Scan for the cell matching the given text and deliver its [x, y] coordinate at center. 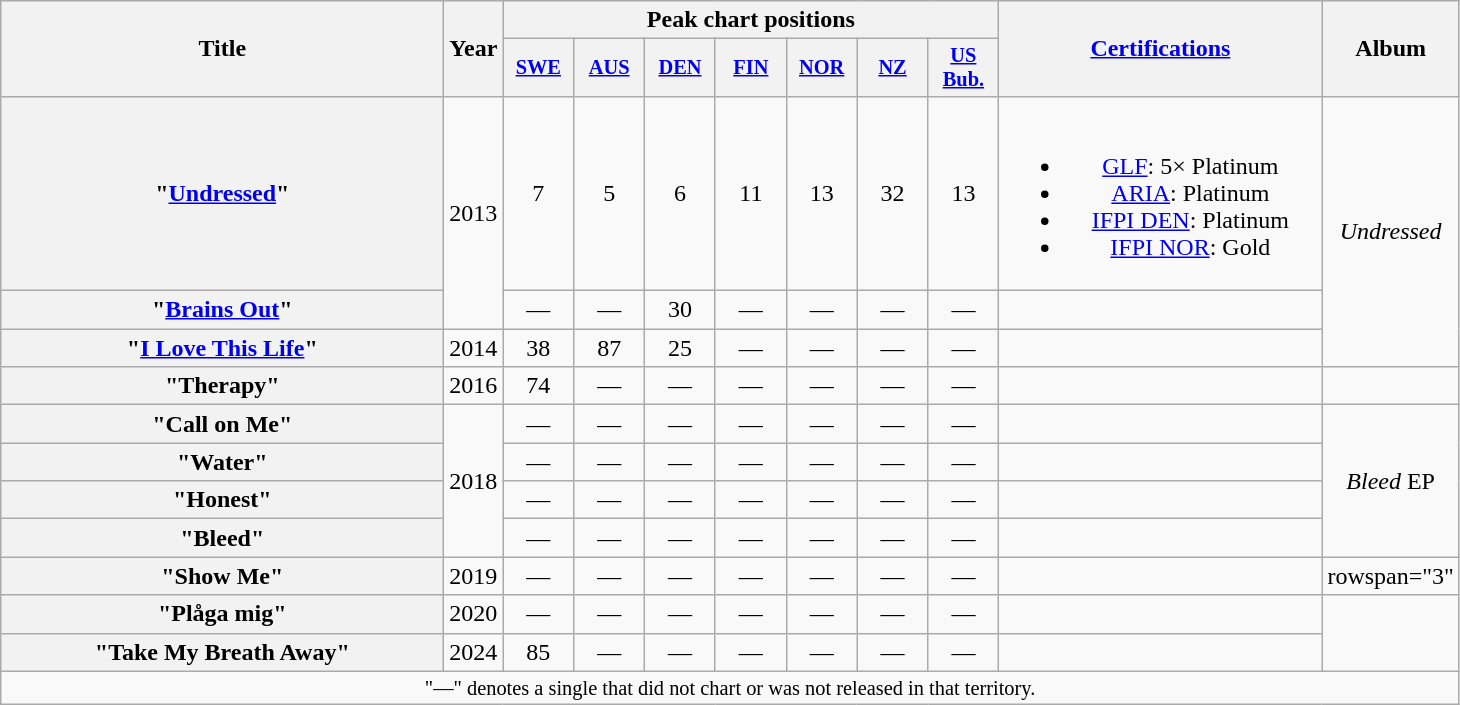
"I Love This Life" [222, 348]
"Take My Breath Away" [222, 652]
2016 [474, 386]
NZ [892, 68]
"Bleed" [222, 538]
"Plåga mig" [222, 614]
2020 [474, 614]
"Call on Me" [222, 424]
"Brains Out" [222, 310]
AUS [610, 68]
32 [892, 193]
"Therapy" [222, 386]
25 [680, 348]
Album [1391, 49]
"Honest" [222, 500]
2024 [474, 652]
2019 [474, 576]
2013 [474, 212]
Undressed [1391, 231]
"Undressed" [222, 193]
"—" denotes a single that did not chart or was not released in that territory. [730, 688]
Peak chart positions [751, 20]
2018 [474, 481]
DEN [680, 68]
74 [538, 386]
30 [680, 310]
"Water" [222, 462]
rowspan="3" [1391, 576]
Certifications [1160, 49]
85 [538, 652]
Year [474, 49]
38 [538, 348]
5 [610, 193]
FIN [750, 68]
NOR [822, 68]
Bleed EP [1391, 481]
Title [222, 49]
SWE [538, 68]
USBub. [964, 68]
87 [610, 348]
"Show Me" [222, 576]
11 [750, 193]
2014 [474, 348]
GLF: 5× PlatinumARIA: PlatinumIFPI DEN: PlatinumIFPI NOR: Gold [1160, 193]
6 [680, 193]
7 [538, 193]
